Capture the cell that displays the provided text and extract its [x, y] central coordinate. 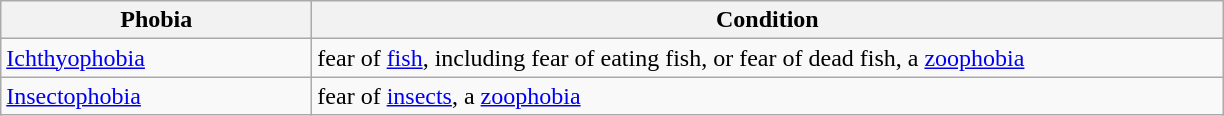
Insectophobia [156, 96]
Condition [768, 20]
Phobia [156, 20]
fear of insects, a zoophobia [768, 96]
fear of fish, including fear of eating fish, or fear of dead fish, a zoophobia [768, 58]
Ichthyophobia [156, 58]
